Identify which cell holds the provided text, then report its [x, y] central coordinate. 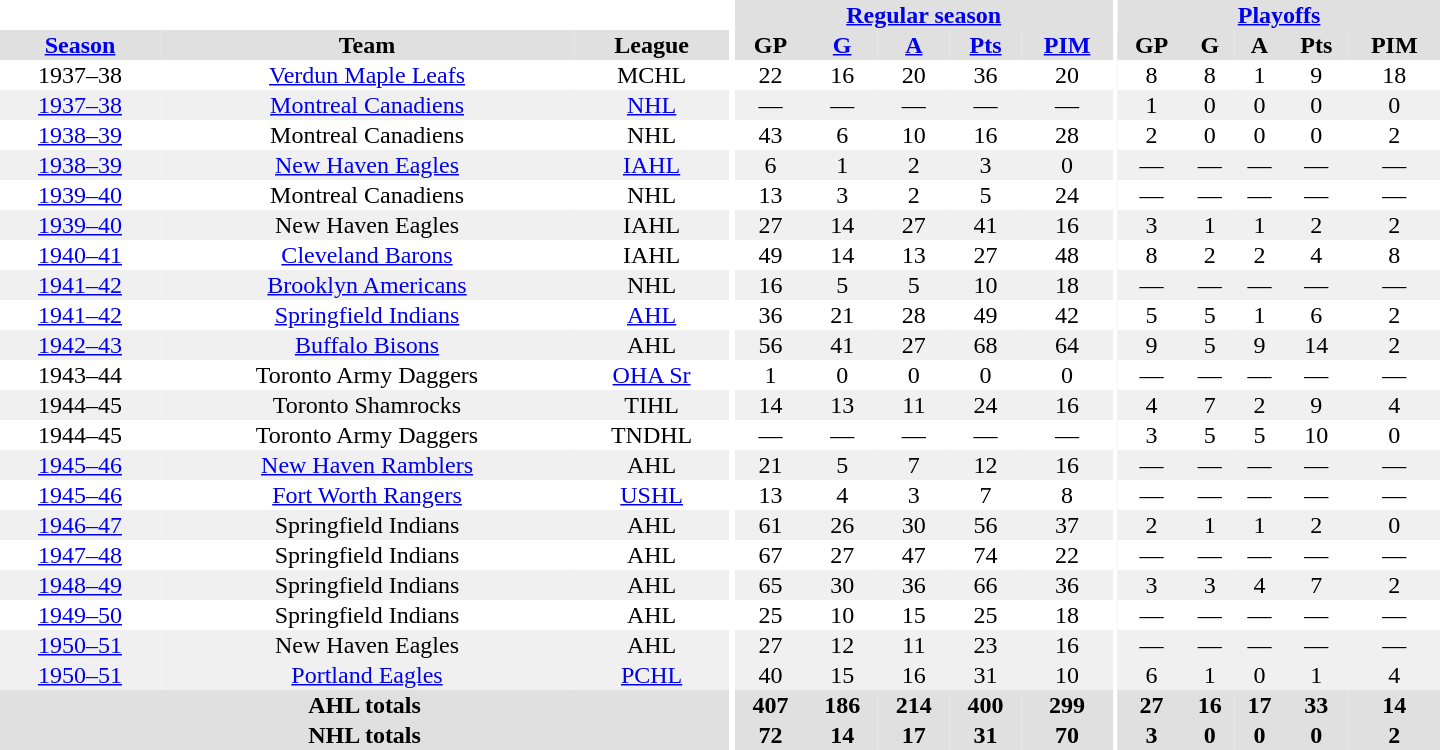
OHA Sr [652, 375]
65 [771, 585]
TNDHL [652, 435]
PCHL [652, 675]
407 [771, 705]
400 [986, 705]
League [652, 45]
186 [842, 705]
72 [771, 735]
74 [986, 555]
1942–43 [80, 345]
48 [1066, 255]
37 [1066, 525]
23 [986, 645]
New Haven Ramblers [367, 465]
47 [914, 555]
Buffalo Bisons [367, 345]
67 [771, 555]
42 [1066, 315]
66 [986, 585]
1949–50 [80, 615]
70 [1066, 735]
1943–44 [80, 375]
AHL totals [364, 705]
Season [80, 45]
Cleveland Barons [367, 255]
NHL totals [364, 735]
Verdun Maple Leafs [367, 75]
Regular season [924, 15]
Toronto Shamrocks [367, 405]
68 [986, 345]
33 [1316, 705]
64 [1066, 345]
Portland Eagles [367, 675]
Fort Worth Rangers [367, 495]
1946–47 [80, 525]
USHL [652, 495]
1948–49 [80, 585]
1947–48 [80, 555]
Team [367, 45]
Playoffs [1279, 15]
40 [771, 675]
214 [914, 705]
Brooklyn Americans [367, 285]
43 [771, 135]
1940–41 [80, 255]
TIHL [652, 405]
MCHL [652, 75]
299 [1066, 705]
26 [842, 525]
61 [771, 525]
